Locate the cell with the specified text and output its (X, Y) center coordinate. 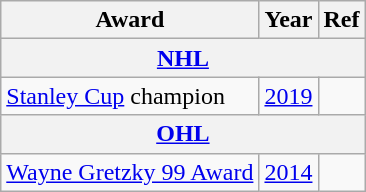
Year (288, 20)
Wayne Gretzky 99 Award (130, 172)
2019 (288, 96)
Award (130, 20)
NHL (183, 58)
2014 (288, 172)
Stanley Cup champion (130, 96)
OHL (183, 134)
Ref (342, 20)
